Scan for the cell matching the given text and deliver its [x, y] coordinate at center. 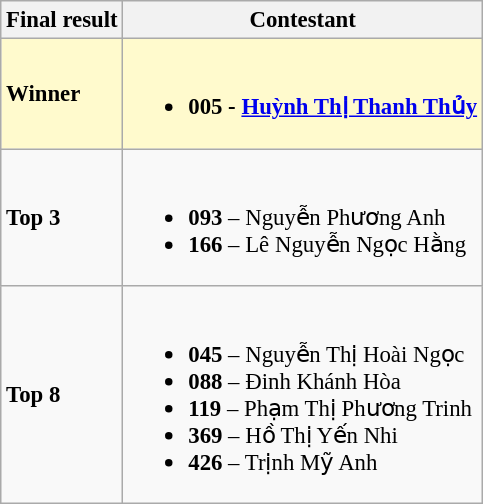
Winner [62, 94]
Top 3 [62, 218]
005 - Huỳnh Thị Thanh Thủy [302, 94]
093 – Nguyễn Phương Anh166 – Lê Nguyễn Ngọc Hằng [302, 218]
Final result [62, 20]
045 – Nguyễn Thị Hoài Ngọc088 – Đinh Khánh Hòa119 – Phạm Thị Phương Trinh369 – Hồ Thị Yến Nhi426 – Trịnh Mỹ Anh [302, 395]
Top 8 [62, 395]
Contestant [302, 20]
